Detect which cell encompasses the target text, then output its [X, Y] center coordinate. 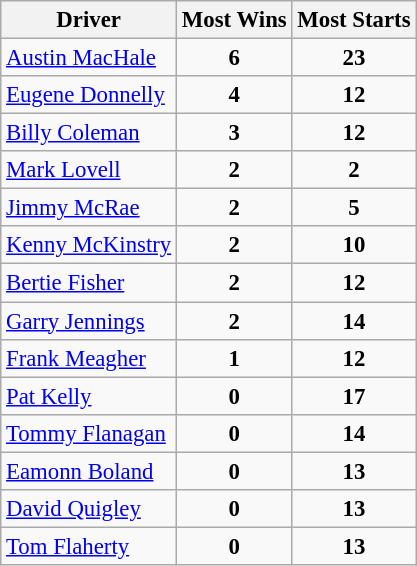
Driver [89, 20]
Most Starts [354, 20]
3 [234, 133]
Frank Meagher [89, 358]
Most Wins [234, 20]
4 [234, 95]
Billy Coleman [89, 133]
10 [354, 245]
Tommy Flanagan [89, 433]
6 [234, 58]
Mark Lovell [89, 170]
Austin MacHale [89, 58]
Bertie Fisher [89, 283]
David Quigley [89, 509]
1 [234, 358]
Jimmy McRae [89, 208]
Kenny McKinstry [89, 245]
Tom Flaherty [89, 546]
23 [354, 58]
Garry Jennings [89, 321]
17 [354, 396]
Eugene Donnelly [89, 95]
Pat Kelly [89, 396]
Eamonn Boland [89, 471]
5 [354, 208]
